Provide the [X, Y] coordinate of the cell's center where the given text is located.  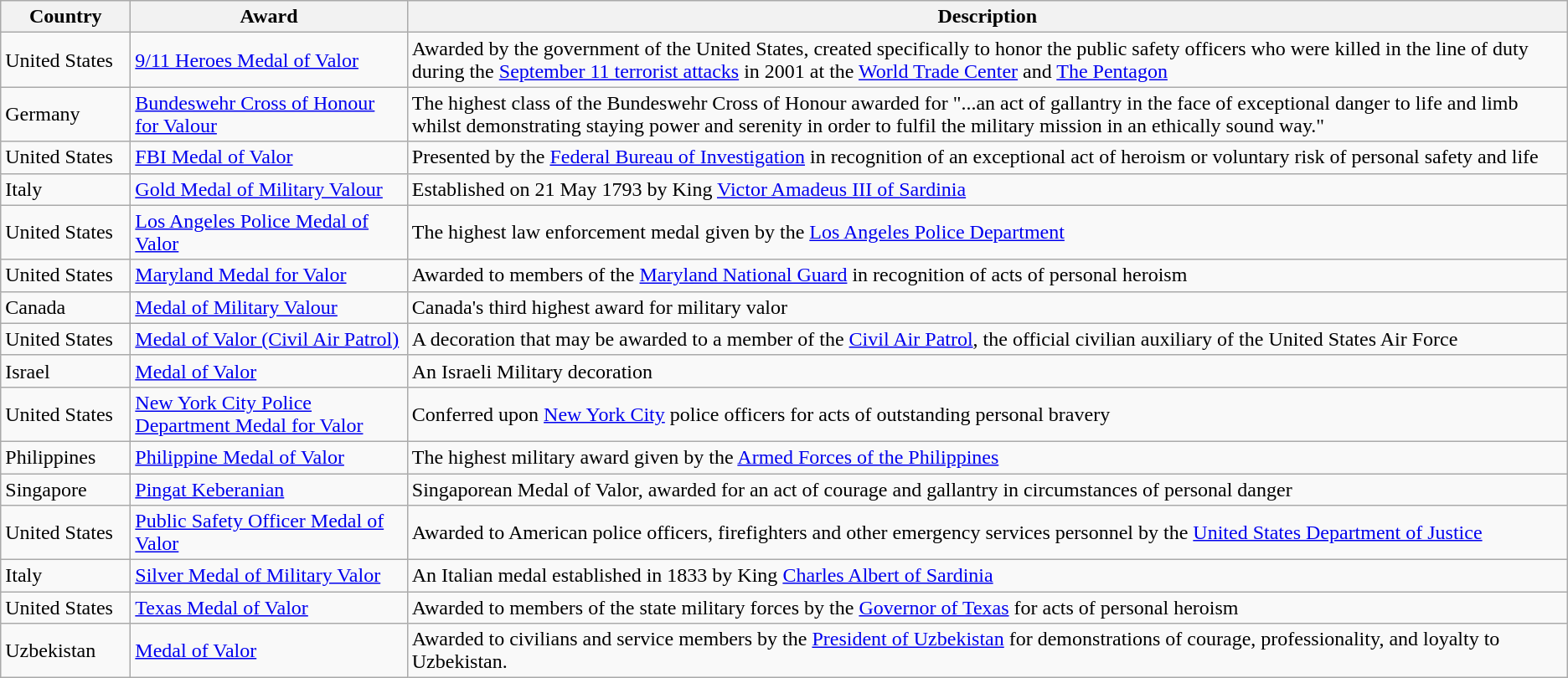
An Israeli Military decoration [987, 371]
Award [269, 17]
New York City Police Department Medal for Valor [269, 413]
Singapore [65, 490]
A decoration that may be awarded to a member of the Civil Air Patrol, the official civilian auxiliary of the United States Air Force [987, 339]
Maryland Medal for Valor [269, 275]
Conferred upon New York City police officers for acts of outstanding personal bravery [987, 413]
Silver Medal of Military Valor [269, 576]
Awarded to members of the state military forces by the Governor of Texas for acts of personal heroism [987, 608]
Country [65, 17]
Presented by the Federal Bureau of Investigation in recognition of an exceptional act of heroism or voluntary risk of personal safety and life [987, 157]
Awarded to civilians and service members by the President of Uzbekistan for demonstrations of courage, professionality, and loyalty to Uzbekistan. [987, 651]
Medal of Valor (Civil Air Patrol) [269, 339]
9/11 Heroes Medal of Valor [269, 60]
Description [987, 17]
Public Safety Officer Medal of Valor [269, 532]
Awarded to members of the Maryland National Guard in recognition of acts of personal heroism [987, 275]
An Italian medal established in 1833 by King Charles Albert of Sardinia [987, 576]
Los Angeles Police Medal of Valor [269, 233]
FBI Medal of Valor [269, 157]
Uzbekistan [65, 651]
Texas Medal of Valor [269, 608]
Philippines [65, 457]
Awarded to American police officers, firefighters and other emergency services personnel by the United States Department of Justice [987, 532]
Established on 21 May 1793 by King Victor Amadeus III of Sardinia [987, 189]
Philippine Medal of Valor [269, 457]
The highest law enforcement medal given by the Los Angeles Police Department [987, 233]
Germany [65, 114]
Bundeswehr Cross of Honour for Valour [269, 114]
Gold Medal of Military Valour [269, 189]
Singaporean Medal of Valor, awarded for an act of courage and gallantry in circumstances of personal danger [987, 490]
Canada's third highest award for military valor [987, 307]
Israel [65, 371]
The highest military award given by the Armed Forces of the Philippines [987, 457]
Medal of Military Valour [269, 307]
Canada [65, 307]
Pingat Keberanian [269, 490]
